For the text-containing cell, return its midpoint in [x, y] coordinate format. 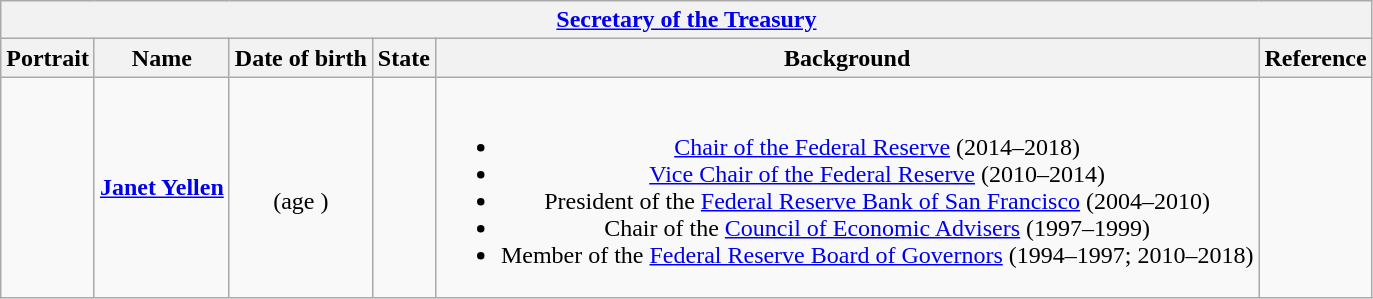
Name [162, 58]
Janet Yellen [162, 188]
Background [847, 58]
Secretary of the Treasury [686, 20]
Date of birth [300, 58]
Portrait [48, 58]
Reference [1316, 58]
(age ) [300, 188]
State [404, 58]
